For the text-containing cell, return its midpoint in (x, y) coordinate format. 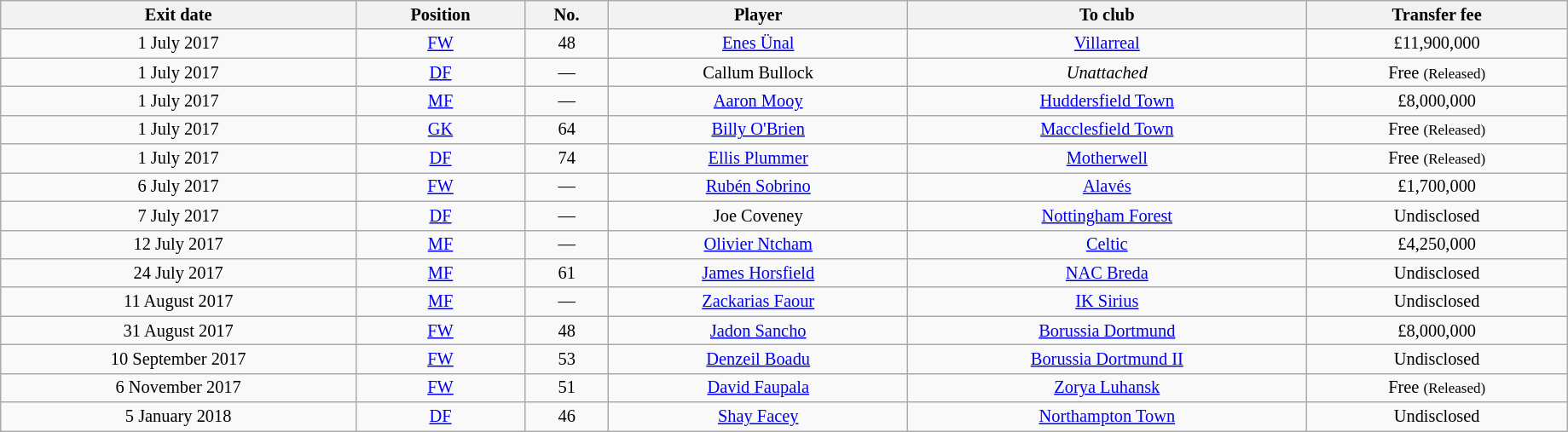
6 July 2017 (179, 187)
Celtic (1107, 245)
Macclesfield Town (1107, 130)
24 July 2017 (179, 273)
Borussia Dortmund II (1107, 359)
Exit date (179, 14)
Shay Facey (759, 417)
Olivier Ntcham (759, 245)
£11,900,000 (1437, 43)
£1,700,000 (1437, 187)
No. (566, 14)
Unattached (1107, 72)
46 (566, 417)
NAC Breda (1107, 273)
Zackarias Faour (759, 302)
11 August 2017 (179, 302)
Nottingham Forest (1107, 216)
To club (1107, 14)
GK (441, 130)
64 (566, 130)
James Horsfield (759, 273)
IK Sirius (1107, 302)
Zorya Luhansk (1107, 388)
31 August 2017 (179, 331)
Huddersfield Town (1107, 101)
Aaron Mooy (759, 101)
Rubén Sobrino (759, 187)
Billy O'Brien (759, 130)
Ellis Plummer (759, 158)
7 July 2017 (179, 216)
6 November 2017 (179, 388)
Enes Ünal (759, 43)
5 January 2018 (179, 417)
53 (566, 359)
David Faupala (759, 388)
51 (566, 388)
74 (566, 158)
Villarreal (1107, 43)
Borussia Dortmund (1107, 331)
£4,250,000 (1437, 245)
Northampton Town (1107, 417)
12 July 2017 (179, 245)
10 September 2017 (179, 359)
Jadon Sancho (759, 331)
Alavés (1107, 187)
Position (441, 14)
Callum Bullock (759, 72)
Denzeil Boadu (759, 359)
Transfer fee (1437, 14)
Player (759, 14)
61 (566, 273)
Joe Coveney (759, 216)
Motherwell (1107, 158)
